Locate the cell with the specified text and output its [X, Y] center coordinate. 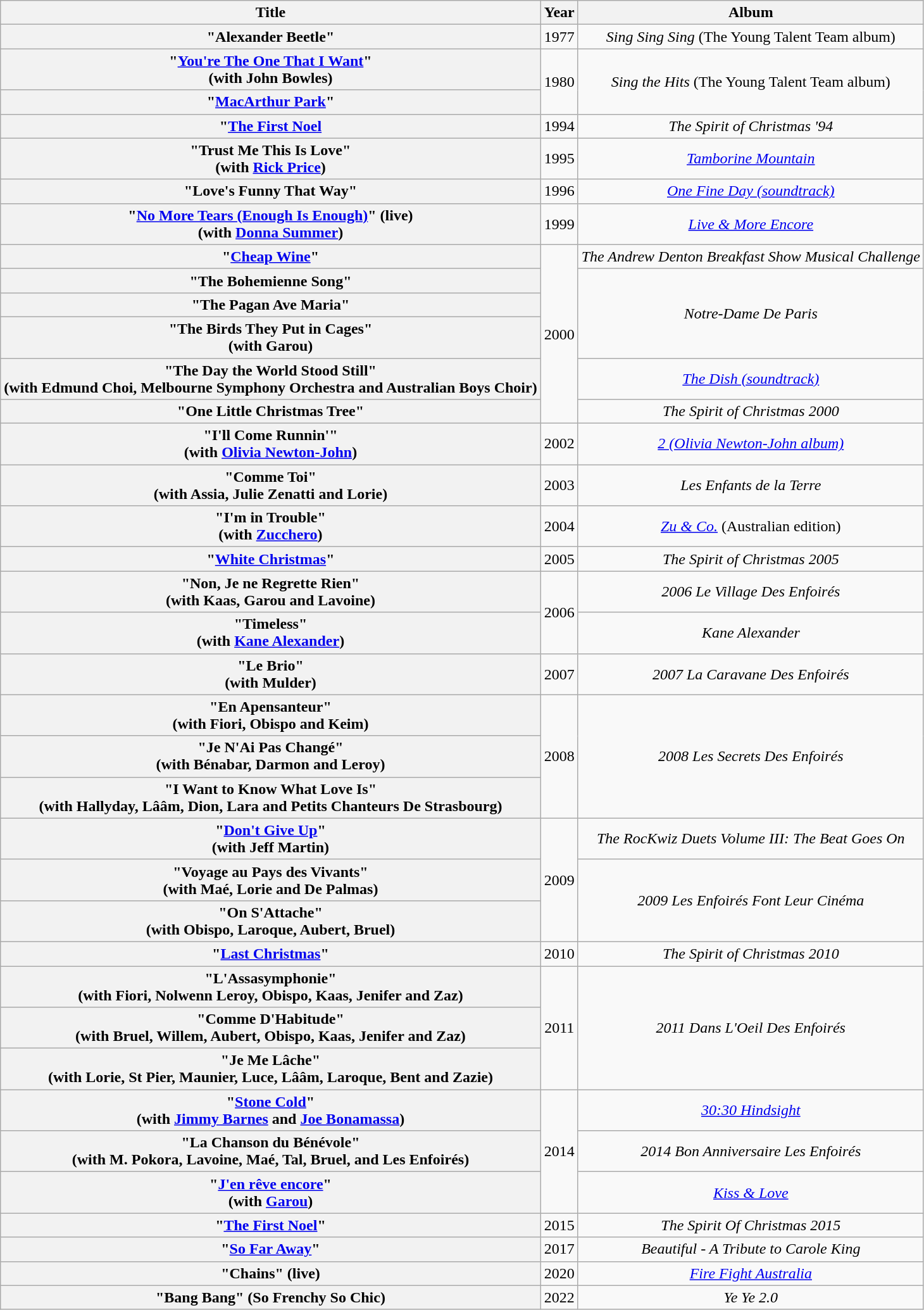
The Spirit Of Christmas 2015 [751, 1225]
2011 [559, 1028]
"The First Noel" [271, 1225]
"Last Christmas" [271, 954]
One Fine Day (soundtrack) [751, 191]
2007 [559, 674]
2014 Bon Anniversaire Les Enfoirés [751, 1151]
Fire Fight Australia [751, 1273]
"Non, Je ne Regrette Rien" (with Kaas, Garou and Lavoine) [271, 591]
"Alexander Beetle" [271, 37]
"The Pagan Ave Maria" [271, 305]
2006 Le Village Des Enfoirés [751, 591]
1999 [559, 224]
The Spirit of Christmas 2010 [751, 954]
"Chains" (live) [271, 1273]
"I'll Come Runnin'" (with Olivia Newton-John) [271, 444]
"The First Noel [271, 126]
The RocKwiz Duets Volume III: The Beat Goes On [751, 838]
The Andrew Denton Breakfast Show Musical Challenge [751, 256]
2003 [559, 485]
2004 [559, 527]
Zu & Co. (Australian edition) [751, 527]
2 (Olivia Newton-John album) [751, 444]
The Spirit of Christmas 2005 [751, 559]
"Bang Bang" (So Frenchy So Chic) [271, 1297]
Year [559, 13]
Album [751, 13]
1995 [559, 158]
2022 [559, 1297]
Tamborine Mountain [751, 158]
2011 Dans L'Oeil Des Enfoirés [751, 1028]
"En Apensanteur" (with Fiori, Obispo and Keim) [271, 715]
"L'Assasymphonie" (with Fiori, Nolwenn Leroy, Obispo, Kaas, Jenifer and Zaz) [271, 986]
"The Bohemienne Song" [271, 280]
"Je Me Lâche" (with Lorie, St Pier, Maunier, Luce, Lââm, Laroque, Bent and Zazie) [271, 1069]
The Spirit of Christmas '94 [751, 126]
"La Chanson du Bénévole" (with M. Pokora, Lavoine, Maé, Tal, Bruel, and Les Enfoirés) [271, 1151]
"So Far Away" [271, 1249]
Notre-Dame De Paris [751, 313]
"Stone Cold" (with Jimmy Barnes and Joe Bonamassa) [271, 1111]
"Don't Give Up" (with Jeff Martin) [271, 838]
2006 [559, 612]
"The Birds They Put in Cages" (with Garou) [271, 337]
Ye Ye 2.0 [751, 1297]
"Voyage au Pays des Vivants" (with Maé, Lorie and De Palmas) [271, 880]
"You're The One That I Want" (with John Bowles) [271, 70]
"Love's Funny That Way" [271, 191]
2002 [559, 444]
Title [271, 13]
Kiss & Love [751, 1193]
The Spirit of Christmas 2000 [751, 412]
Sing the Hits (The Young Talent Team album) [751, 81]
2007 La Caravane Des Enfoirés [751, 674]
2000 [559, 334]
2009 Les Enfoirés Font Leur Cinéma [751, 900]
2005 [559, 559]
1994 [559, 126]
Live & More Encore [751, 224]
"J'en rêve encore" (with Garou) [271, 1193]
2015 [559, 1225]
"Cheap Wine" [271, 256]
1996 [559, 191]
Beautiful - A Tribute to Carole King [751, 1249]
1977 [559, 37]
2009 [559, 880]
Kane Alexander [751, 633]
30:30 Hindsight [751, 1111]
2017 [559, 1249]
"No More Tears (Enough Is Enough)" (live) (with Donna Summer) [271, 224]
"On S'Attache" (with Obispo, Laroque, Aubert, Bruel) [271, 921]
2008 Les Secrets Des Enfoirés [751, 756]
"Comme Toi" (with Assia, Julie Zenatti and Lorie) [271, 485]
"I Want to Know What Love Is" (with Hallyday, Lââm, Dion, Lara and Petits Chanteurs De Strasbourg) [271, 798]
"The Day the World Stood Still" (with Edmund Choi, Melbourne Symphony Orchestra and Australian Boys Choir) [271, 379]
"White Christmas" [271, 559]
Les Enfants de la Terre [751, 485]
"Le Brio" (with Mulder) [271, 674]
2008 [559, 756]
"Timeless" (with Kane Alexander) [271, 633]
"Trust Me This Is Love" (with Rick Price) [271, 158]
2020 [559, 1273]
"Je N'Ai Pas Changé" (with Bénabar, Darmon and Leroy) [271, 756]
"MacArthur Park" [271, 102]
"I'm in Trouble" (with Zucchero) [271, 527]
Sing Sing Sing (The Young Talent Team album) [751, 37]
"One Little Christmas Tree" [271, 412]
"Comme D'Habitude" (with Bruel, Willem, Aubert, Obispo, Kaas, Jenifer and Zaz) [271, 1028]
The Dish (soundtrack) [751, 379]
1980 [559, 81]
2010 [559, 954]
2014 [559, 1151]
